Find where the given text appears and provide that cell's center as [x, y] coordinate. 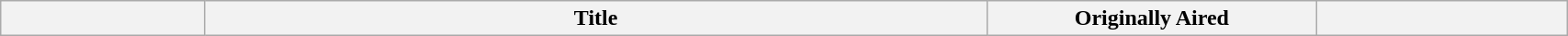
Title [595, 18]
Originally Aired [1152, 18]
